Output the (x, y) coordinate of the center of the cell containing the given text.  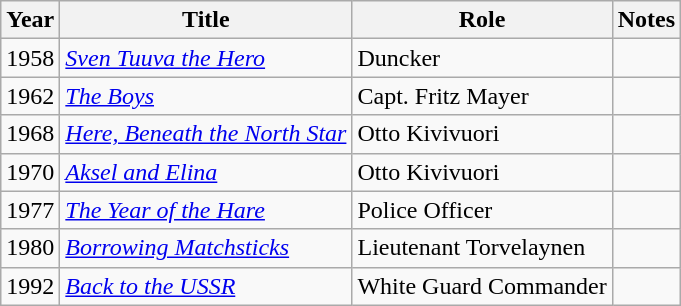
Here, Beneath the North Star (206, 134)
Borrowing Matchsticks (206, 248)
1970 (30, 172)
Role (482, 20)
1962 (30, 96)
Back to the USSR (206, 286)
1968 (30, 134)
Duncker (482, 58)
Notes (646, 20)
1992 (30, 286)
1980 (30, 248)
The Boys (206, 96)
Capt. Fritz Mayer (482, 96)
The Year of the Hare (206, 210)
Lieutenant Torvelaynen (482, 248)
Aksel and Elina (206, 172)
White Guard Commander (482, 286)
Title (206, 20)
1977 (30, 210)
Sven Tuuva the Hero (206, 58)
1958 (30, 58)
Year (30, 20)
Police Officer (482, 210)
